Capture the cell that displays the provided text and extract its (X, Y) central coordinate. 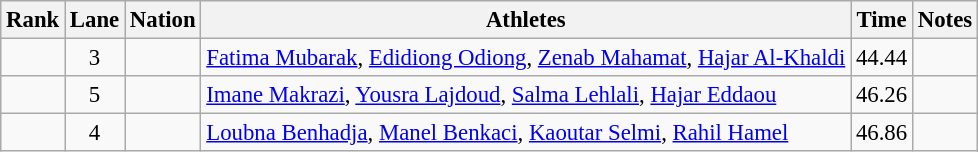
46.26 (882, 95)
Imane Makrazi, Yousra Lajdoud, Salma Lehlali, Hajar Eddaou (526, 95)
46.86 (882, 133)
Loubna Benhadja, Manel Benkaci, Kaoutar Selmi, Rahil Hamel (526, 133)
Fatima Mubarak, Edidiong Odiong, Zenab Mahamat, Hajar Al-Khaldi (526, 58)
5 (95, 95)
Rank (33, 20)
3 (95, 58)
4 (95, 133)
Notes (944, 20)
Time (882, 20)
Nation (163, 20)
Lane (95, 20)
Athletes (526, 20)
44.44 (882, 58)
